Provide the [X, Y] coordinate of the cell's center where the given text is located.  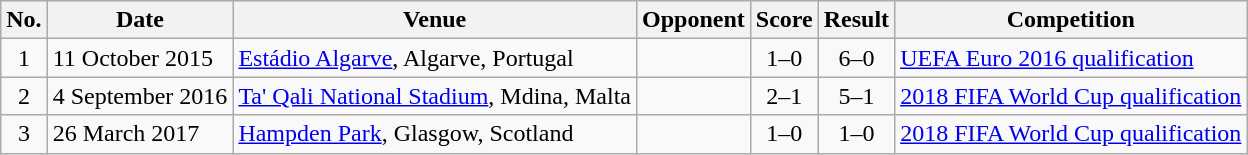
Opponent [693, 20]
Hampden Park, Glasgow, Scotland [435, 134]
Ta' Qali National Stadium, Mdina, Malta [435, 96]
1 [24, 58]
UEFA Euro 2016 qualification [1071, 58]
3 [24, 134]
6–0 [856, 58]
4 September 2016 [140, 96]
Date [140, 20]
11 October 2015 [140, 58]
2 [24, 96]
5–1 [856, 96]
2–1 [784, 96]
Score [784, 20]
26 March 2017 [140, 134]
Estádio Algarve, Algarve, Portugal [435, 58]
No. [24, 20]
Result [856, 20]
Venue [435, 20]
Competition [1071, 20]
